Search for the cell housing the specified text and yield its (X, Y) center coordinate. 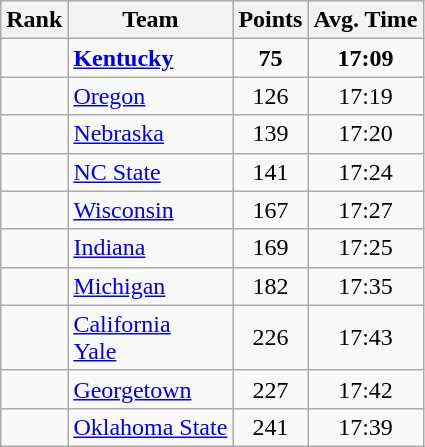
141 (270, 172)
Oregon (150, 96)
126 (270, 96)
17:39 (366, 427)
17:42 (366, 389)
Avg. Time (366, 20)
17:35 (366, 286)
Oklahoma State (150, 427)
17:27 (366, 210)
Kentucky (150, 58)
Michigan (150, 286)
182 (270, 286)
75 (270, 58)
NC State (150, 172)
Indiana (150, 248)
17:20 (366, 134)
17:19 (366, 96)
17:25 (366, 248)
Team (150, 20)
241 (270, 427)
227 (270, 389)
CaliforniaYale (150, 338)
17:43 (366, 338)
Nebraska (150, 134)
167 (270, 210)
17:09 (366, 58)
169 (270, 248)
17:24 (366, 172)
Points (270, 20)
Georgetown (150, 389)
226 (270, 338)
139 (270, 134)
Wisconsin (150, 210)
Rank (34, 20)
